Capture the cell that displays the provided text and extract its (X, Y) central coordinate. 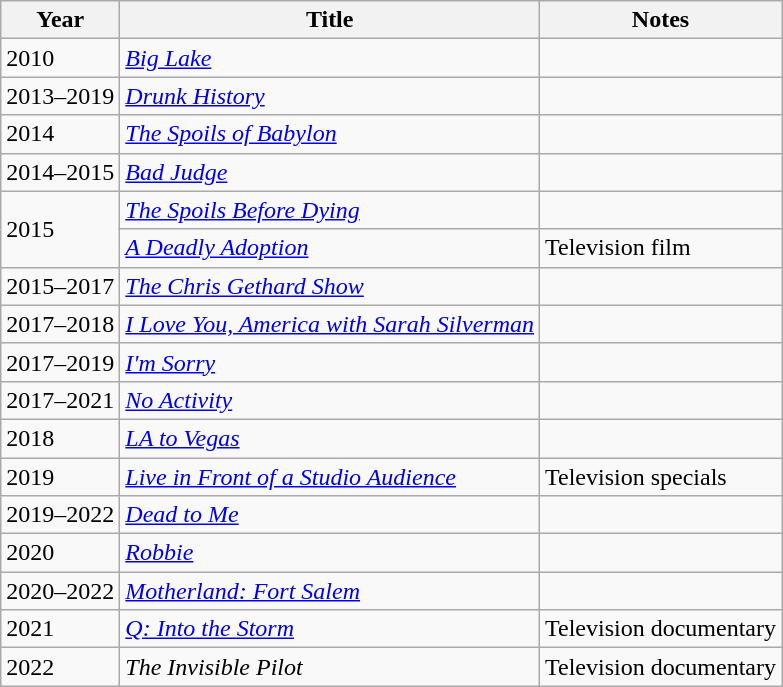
Motherland: Fort Salem (330, 591)
Notes (661, 20)
2022 (60, 667)
The Spoils of Babylon (330, 134)
A Deadly Adoption (330, 248)
Dead to Me (330, 515)
Big Lake (330, 58)
2017–2019 (60, 362)
2020–2022 (60, 591)
Live in Front of a Studio Audience (330, 477)
2017–2018 (60, 324)
2019–2022 (60, 515)
Robbie (330, 553)
The Invisible Pilot (330, 667)
2017–2021 (60, 400)
The Spoils Before Dying (330, 210)
Drunk History (330, 96)
2014–2015 (60, 172)
Year (60, 20)
Title (330, 20)
2010 (60, 58)
2015–2017 (60, 286)
Bad Judge (330, 172)
The Chris Gethard Show (330, 286)
LA to Vegas (330, 438)
I'm Sorry (330, 362)
2015 (60, 229)
2021 (60, 629)
Q: Into the Storm (330, 629)
2019 (60, 477)
I Love You, America with Sarah Silverman (330, 324)
No Activity (330, 400)
Television specials (661, 477)
2020 (60, 553)
Television film (661, 248)
2014 (60, 134)
2013–2019 (60, 96)
2018 (60, 438)
